Provide the (x, y) coordinate of the cell's center where the given text is located.  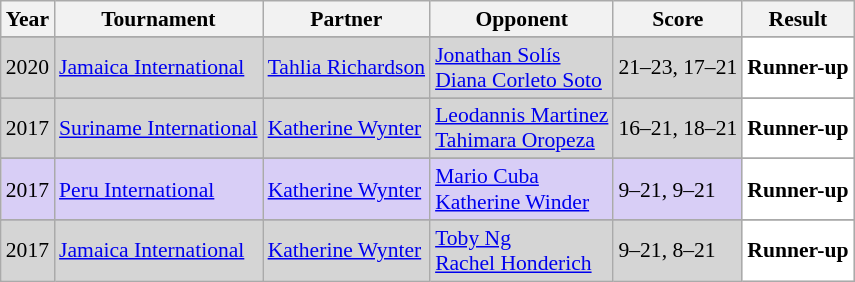
21–23, 17–21 (678, 68)
Tournament (158, 19)
Opponent (522, 19)
16–21, 18–21 (678, 128)
9–21, 9–21 (678, 190)
Toby Ng Rachel Honderich (522, 250)
Peru International (158, 190)
Suriname International (158, 128)
2020 (28, 68)
9–21, 8–21 (678, 250)
Partner (346, 19)
Year (28, 19)
Leodannis Martinez Tahimara Oropeza (522, 128)
Score (678, 19)
Result (798, 19)
Mario Cuba Katherine Winder (522, 190)
Jonathan Solís Diana Corleto Soto (522, 68)
Tahlia Richardson (346, 68)
